Capture the cell that displays the provided text and extract its [X, Y] central coordinate. 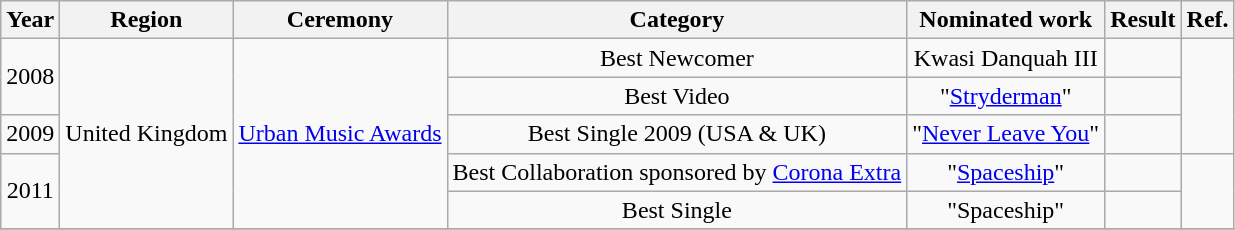
Result [1143, 20]
Nominated work [1006, 20]
Year [30, 20]
United Kingdom [146, 134]
Best Single 2009 (USA & UK) [677, 134]
Ref. [1208, 20]
"Never Leave You" [1006, 134]
Kwasi Danquah III [1006, 58]
Best Video [677, 96]
Best Single [677, 210]
Region [146, 20]
Best Newcomer [677, 58]
2011 [30, 191]
2008 [30, 77]
Ceremony [340, 20]
Urban Music Awards [340, 134]
Category [677, 20]
"Stryderman" [1006, 96]
Best Collaboration sponsored by Corona Extra [677, 172]
2009 [30, 134]
